Determine the [X, Y] coordinate at the center of the cell enclosing the given text.  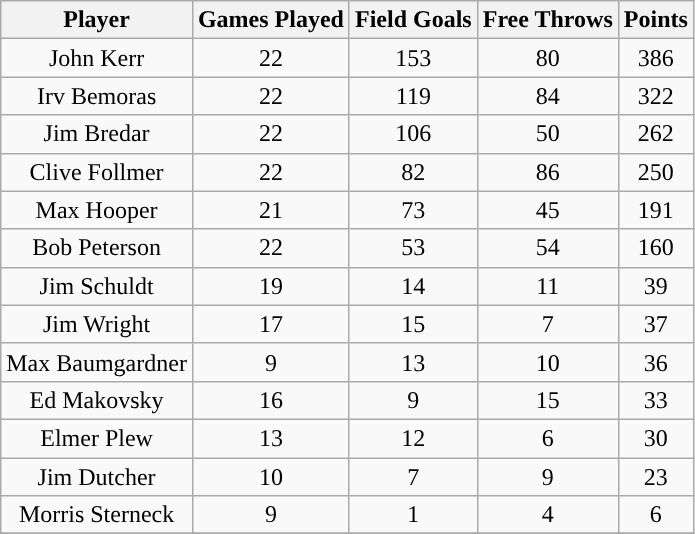
262 [656, 134]
36 [656, 362]
Points [656, 20]
16 [270, 400]
160 [656, 248]
86 [548, 172]
4 [548, 515]
1 [413, 515]
Jim Dutcher [97, 477]
23 [656, 477]
39 [656, 286]
Field Goals [413, 20]
54 [548, 248]
John Kerr [97, 58]
Jim Wright [97, 324]
17 [270, 324]
Player [97, 20]
Irv Bemoras [97, 96]
37 [656, 324]
Jim Schuldt [97, 286]
53 [413, 248]
Max Baumgardner [97, 362]
11 [548, 286]
Ed Makovsky [97, 400]
84 [548, 96]
73 [413, 210]
45 [548, 210]
119 [413, 96]
50 [548, 134]
Free Throws [548, 20]
82 [413, 172]
33 [656, 400]
386 [656, 58]
153 [413, 58]
322 [656, 96]
191 [656, 210]
80 [548, 58]
21 [270, 210]
Clive Follmer [97, 172]
Games Played [270, 20]
12 [413, 438]
Jim Bredar [97, 134]
250 [656, 172]
14 [413, 286]
Morris Sterneck [97, 515]
106 [413, 134]
19 [270, 286]
30 [656, 438]
Max Hooper [97, 210]
Bob Peterson [97, 248]
Elmer Plew [97, 438]
